Extract the [x, y] coordinate from the center of the cell holding the provided text.  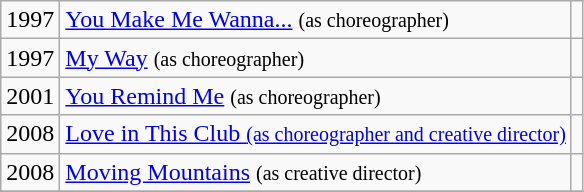
Moving Mountains (as creative director) [316, 172]
2001 [30, 96]
You Remind Me (as choreographer) [316, 96]
Love in This Club (as choreographer and creative director) [316, 134]
My Way (as choreographer) [316, 58]
You Make Me Wanna... (as choreographer) [316, 20]
